Locate the cell with the specified text and output its (x, y) center coordinate. 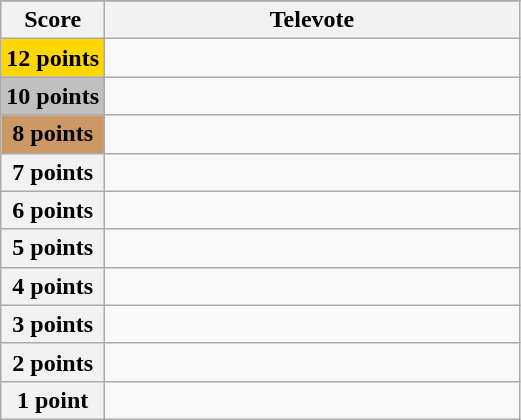
6 points (53, 210)
1 point (53, 400)
Televote (312, 20)
12 points (53, 58)
7 points (53, 172)
3 points (53, 324)
Score (53, 20)
5 points (53, 248)
10 points (53, 96)
2 points (53, 362)
8 points (53, 134)
4 points (53, 286)
